Provide the [x, y] coordinate of the cell's center where the given text is located.  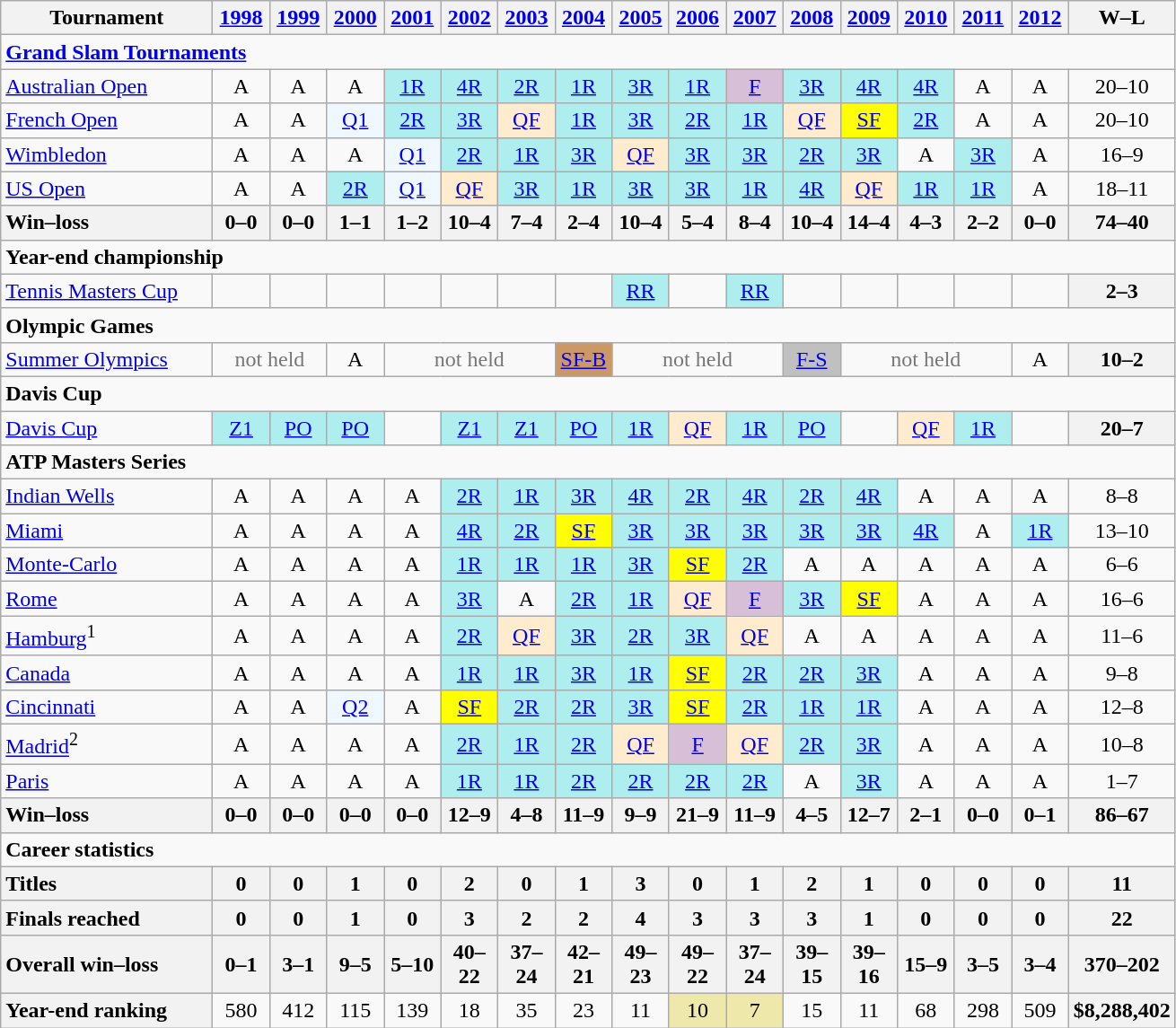
1–7 [1122, 781]
1–1 [355, 223]
370–202 [1122, 964]
14–4 [869, 223]
39–15 [812, 964]
Rome [107, 599]
2006 [698, 18]
298 [983, 1010]
580 [241, 1010]
Olympic Games [589, 325]
12–9 [470, 815]
139 [413, 1010]
2011 [983, 18]
2008 [812, 18]
1999 [298, 18]
115 [355, 1010]
509 [1040, 1010]
42–21 [584, 964]
10 [698, 1010]
49–22 [698, 964]
Tennis Masters Cup [107, 291]
1–2 [413, 223]
2003 [527, 18]
F-S [812, 359]
4 [641, 918]
Career statistics [589, 849]
2005 [641, 18]
Cincinnati [107, 707]
2–4 [584, 223]
4–8 [527, 815]
8–8 [1122, 496]
18 [470, 1010]
3–4 [1040, 964]
2001 [413, 18]
Australian Open [107, 86]
40–22 [470, 964]
Overall win–loss [107, 964]
2009 [869, 18]
Madrid2 [107, 745]
12–8 [1122, 707]
74–40 [1122, 223]
2007 [755, 18]
3–5 [983, 964]
13–10 [1122, 531]
Year-end championship [589, 257]
Canada [107, 672]
10–8 [1122, 745]
2002 [470, 18]
7 [755, 1010]
5–4 [698, 223]
US Open [107, 189]
86–67 [1122, 815]
35 [527, 1010]
16–9 [1122, 154]
Miami [107, 531]
Monte-Carlo [107, 565]
2–2 [983, 223]
Indian Wells [107, 496]
2012 [1040, 18]
5–10 [413, 964]
23 [584, 1010]
12–7 [869, 815]
9–8 [1122, 672]
Paris [107, 781]
$8,288,402 [1122, 1010]
4–5 [812, 815]
15–9 [926, 964]
49–23 [641, 964]
1998 [241, 18]
Hamburg1 [107, 636]
9–5 [355, 964]
Summer Olympics [107, 359]
2004 [584, 18]
412 [298, 1010]
20–7 [1122, 428]
French Open [107, 120]
SF-B [584, 359]
Wimbledon [107, 154]
18–11 [1122, 189]
2–3 [1122, 291]
3–1 [298, 964]
16–6 [1122, 599]
21–9 [698, 815]
Titles [107, 883]
Q2 [355, 707]
8–4 [755, 223]
2000 [355, 18]
2010 [926, 18]
9–9 [641, 815]
7–4 [527, 223]
Year-end ranking [107, 1010]
W–L [1122, 18]
ATP Masters Series [589, 462]
15 [812, 1010]
6–6 [1122, 565]
10–2 [1122, 359]
68 [926, 1010]
Grand Slam Tournaments [589, 52]
4–3 [926, 223]
39–16 [869, 964]
22 [1122, 918]
11–6 [1122, 636]
2–1 [926, 815]
Finals reached [107, 918]
Tournament [107, 18]
